For the text-containing cell, return its midpoint in [x, y] coordinate format. 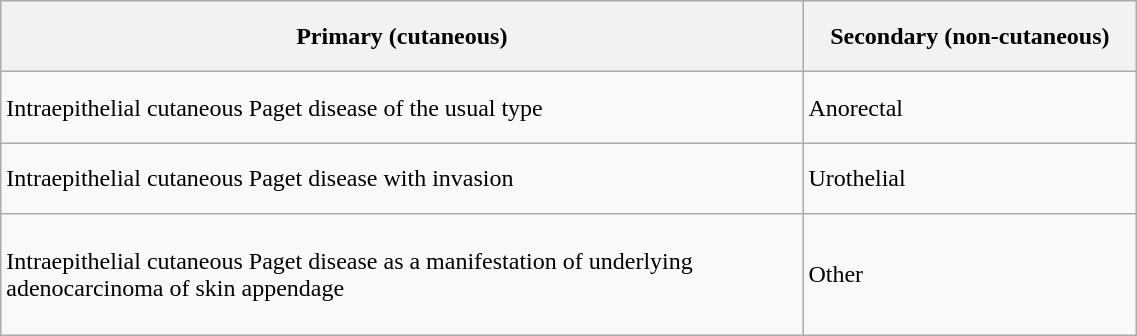
Intraepithelial cutaneous Paget disease of the usual type [402, 108]
Secondary (non-cutaneous) [970, 36]
Primary (cutaneous) [402, 36]
Intraepithelial cutaneous Paget disease with invasion [402, 178]
Other [970, 274]
Intraepithelial cutaneous Paget disease as a manifestation of underlyingadenocarcinoma of skin appendage [402, 274]
Urothelial [970, 178]
Anorectal [970, 108]
